Capture the cell that displays the provided text and extract its [X, Y] central coordinate. 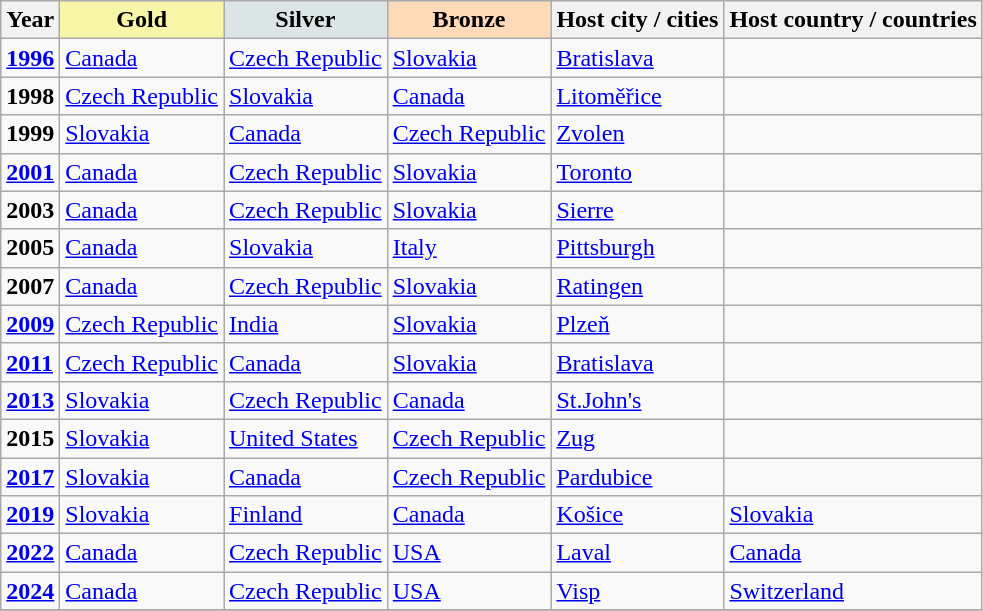
Visp [638, 591]
Year [30, 20]
2022 [30, 553]
Host city / cities [638, 20]
2017 [30, 477]
Zvolen [638, 134]
2011 [30, 362]
Pittsburgh [638, 248]
Switzerland [853, 591]
United States [306, 438]
2024 [30, 591]
Bronze [469, 20]
1996 [30, 58]
Gold [142, 20]
2007 [30, 286]
St.John's [638, 400]
Sierre [638, 210]
Italy [469, 248]
Ratingen [638, 286]
Zug [638, 438]
2003 [30, 210]
Toronto [638, 172]
Košice [638, 515]
Plzeň [638, 324]
India [306, 324]
1998 [30, 96]
Laval [638, 553]
2013 [30, 400]
Host country / countries [853, 20]
Litoměřice [638, 96]
2001 [30, 172]
Finland [306, 515]
Silver [306, 20]
Pardubice [638, 477]
2019 [30, 515]
2015 [30, 438]
1999 [30, 134]
2005 [30, 248]
2009 [30, 324]
